Pinpoint the cell where the given text exists, returning its [x, y] midpoint coordinate. 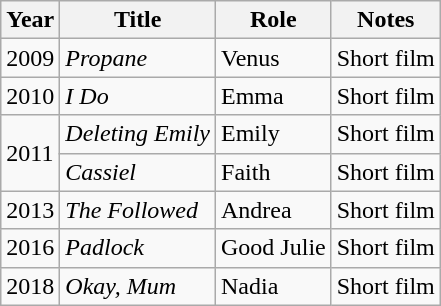
Andrea [274, 210]
2011 [30, 153]
Title [138, 20]
Propane [138, 58]
Role [274, 20]
Nadia [274, 286]
Venus [274, 58]
2018 [30, 286]
Deleting Emily [138, 134]
2013 [30, 210]
Emma [274, 96]
Okay, Mum [138, 286]
Padlock [138, 248]
Year [30, 20]
I Do [138, 96]
Faith [274, 172]
Emily [274, 134]
Good Julie [274, 248]
2016 [30, 248]
Cassiel [138, 172]
2010 [30, 96]
The Followed [138, 210]
2009 [30, 58]
Notes [386, 20]
